Determine the (x, y) coordinate at the center of the cell enclosing the given text.  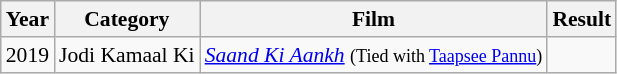
Result (582, 19)
Category (127, 19)
Year (28, 19)
Saand Ki Aankh (Tied with Taapsee Pannu) (374, 55)
2019 (28, 55)
Jodi Kamaal Ki (127, 55)
Film (374, 19)
